Scan for the cell matching the given text and deliver its (X, Y) coordinate at center. 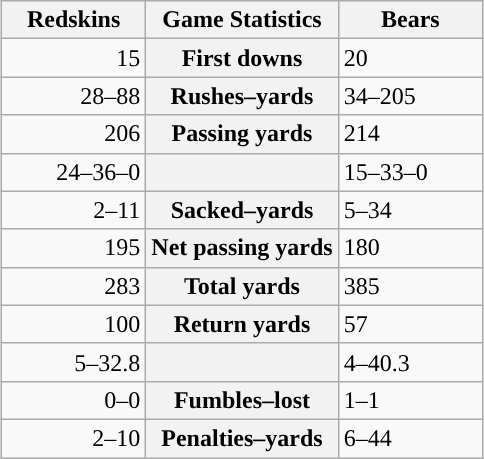
Net passing yards (242, 248)
385 (410, 286)
0–0 (73, 400)
Penalties–yards (242, 438)
206 (73, 134)
5–34 (410, 210)
28–88 (73, 96)
Sacked–yards (242, 210)
15 (73, 58)
5–32.8 (73, 362)
4–40.3 (410, 362)
214 (410, 134)
Fumbles–lost (242, 400)
Rushes–yards (242, 96)
283 (73, 286)
100 (73, 324)
2–10 (73, 438)
195 (73, 248)
34–205 (410, 96)
2–11 (73, 210)
6–44 (410, 438)
Redskins (73, 20)
57 (410, 324)
1–1 (410, 400)
Return yards (242, 324)
Total yards (242, 286)
20 (410, 58)
180 (410, 248)
Passing yards (242, 134)
15–33–0 (410, 172)
24–36–0 (73, 172)
First downs (242, 58)
Game Statistics (242, 20)
Bears (410, 20)
